Output the (x, y) coordinate of the center of the cell containing the given text.  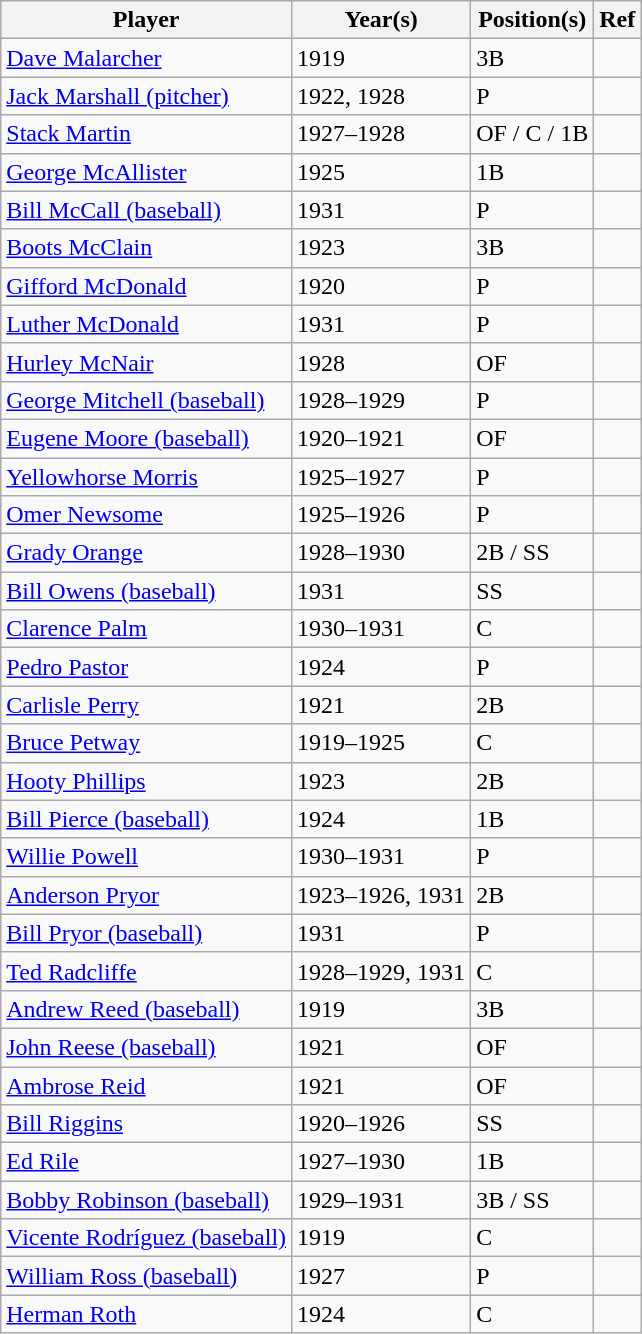
Luther McDonald (146, 324)
Position(s) (532, 20)
Boots McClain (146, 248)
George Mitchell (baseball) (146, 400)
1928–1929 (382, 400)
Ted Radcliffe (146, 971)
Omer Newsome (146, 515)
1927–1928 (382, 134)
Vicente Rodríguez (baseball) (146, 1238)
Anderson Pryor (146, 895)
Hooty Phillips (146, 781)
Player (146, 20)
Bobby Robinson (baseball) (146, 1200)
Clarence Palm (146, 629)
1920–1926 (382, 1124)
Eugene Moore (baseball) (146, 438)
1927 (382, 1276)
1929–1931 (382, 1200)
Ambrose Reid (146, 1085)
Ref (618, 20)
1925 (382, 172)
Bill Riggins (146, 1124)
Hurley McNair (146, 362)
1920 (382, 286)
1928 (382, 362)
3B / SS (532, 1200)
Bill Pierce (baseball) (146, 819)
Yellowhorse Morris (146, 477)
Pedro Pastor (146, 667)
Gifford McDonald (146, 286)
Year(s) (382, 20)
William Ross (baseball) (146, 1276)
John Reese (baseball) (146, 1047)
Bruce Petway (146, 743)
Carlisle Perry (146, 705)
Herman Roth (146, 1314)
1927–1930 (382, 1162)
1925–1927 (382, 477)
Stack Martin (146, 134)
1923–1926, 1931 (382, 895)
1925–1926 (382, 515)
George McAllister (146, 172)
Bill McCall (baseball) (146, 210)
2B / SS (532, 553)
1920–1921 (382, 438)
1928–1929, 1931 (382, 971)
1919–1925 (382, 743)
Dave Malarcher (146, 58)
1922, 1928 (382, 96)
Grady Orange (146, 553)
OF / C / 1B (532, 134)
Jack Marshall (pitcher) (146, 96)
Ed Rile (146, 1162)
1928–1930 (382, 553)
Bill Pryor (baseball) (146, 933)
Willie Powell (146, 857)
Andrew Reed (baseball) (146, 1009)
Bill Owens (baseball) (146, 591)
